Search for the cell housing the specified text and yield its [x, y] center coordinate. 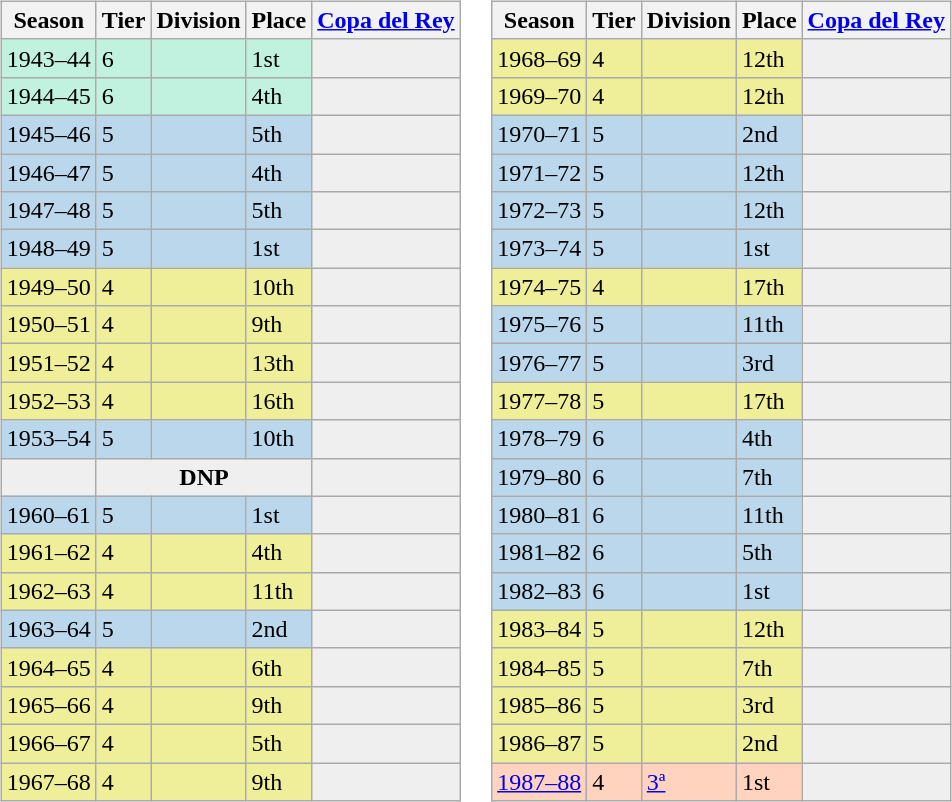
1980–81 [540, 515]
1953–54 [48, 439]
1981–82 [540, 553]
1987–88 [540, 781]
1951–52 [48, 363]
13th [279, 363]
1961–62 [48, 553]
1973–74 [540, 249]
1944–45 [48, 96]
1945–46 [48, 134]
1970–71 [540, 134]
1977–78 [540, 401]
1960–61 [48, 515]
1963–64 [48, 629]
1982–83 [540, 591]
1979–80 [540, 477]
DNP [204, 477]
1965–66 [48, 705]
1962–63 [48, 591]
6th [279, 667]
1967–68 [48, 781]
1950–51 [48, 325]
1972–73 [540, 211]
1971–72 [540, 173]
1974–75 [540, 287]
1975–76 [540, 325]
1969–70 [540, 96]
1943–44 [48, 58]
1949–50 [48, 287]
1968–69 [540, 58]
1976–77 [540, 363]
1947–48 [48, 211]
1984–85 [540, 667]
1986–87 [540, 743]
16th [279, 401]
1985–86 [540, 705]
3ª [688, 781]
1946–47 [48, 173]
1948–49 [48, 249]
1983–84 [540, 629]
1966–67 [48, 743]
1952–53 [48, 401]
1978–79 [540, 439]
1964–65 [48, 667]
